Return [x, y] of the center of cell containing provided text 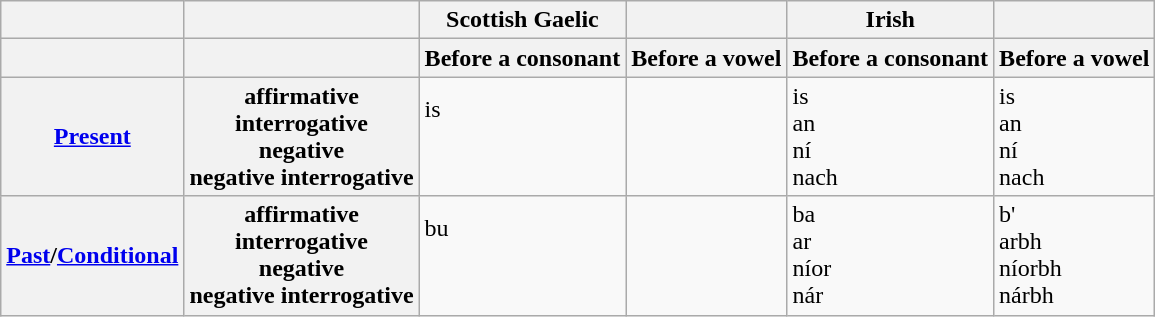
baarníornár [890, 256]
Present [92, 136]
bu [522, 256]
is [522, 136]
Past/Conditional [92, 256]
Irish [890, 20]
Scottish Gaelic [522, 20]
b'arbhníorbhnárbh [1074, 256]
